Locate the cell with the specified text and output its (X, Y) center coordinate. 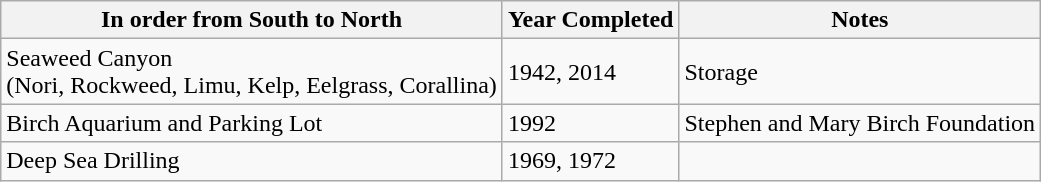
Seaweed Canyon(Nori, Rockweed, Limu, Kelp, Eelgrass, Corallina) (252, 72)
Deep Sea Drilling (252, 161)
Year Completed (590, 20)
Storage (860, 72)
Birch Aquarium and Parking Lot (252, 123)
Stephen and Mary Birch Foundation (860, 123)
1992 (590, 123)
1969, 1972 (590, 161)
In order from South to North (252, 20)
Notes (860, 20)
1942, 2014 (590, 72)
